From the cell containing the given text, extract its center point as [X, Y] coordinate. 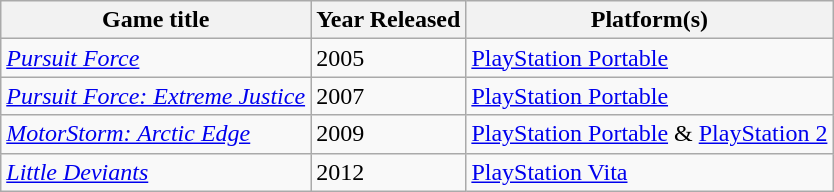
2009 [388, 134]
Platform(s) [650, 20]
Pursuit Force [156, 58]
PlayStation Portable & PlayStation 2 [650, 134]
2005 [388, 58]
Pursuit Force: Extreme Justice [156, 96]
2012 [388, 172]
Year Released [388, 20]
2007 [388, 96]
PlayStation Vita [650, 172]
MotorStorm: Arctic Edge [156, 134]
Game title [156, 20]
Little Deviants [156, 172]
